Identify which cell holds the provided text, then report its (x, y) central coordinate. 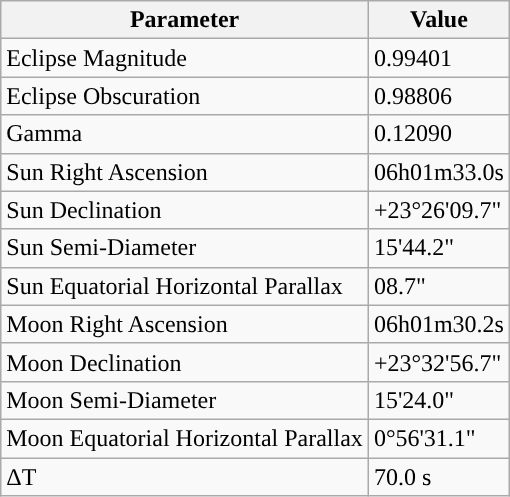
Eclipse Magnitude (185, 58)
+23°32'56.7" (438, 362)
08.7" (438, 286)
0°56'31.1" (438, 438)
0.12090 (438, 134)
+23°26'09.7" (438, 210)
Moon Right Ascension (185, 324)
Moon Declination (185, 362)
Sun Declination (185, 210)
Moon Equatorial Horizontal Parallax (185, 438)
ΔT (185, 477)
0.98806 (438, 96)
Gamma (185, 134)
0.99401 (438, 58)
15'44.2" (438, 248)
06h01m33.0s (438, 172)
70.0 s (438, 477)
Parameter (185, 20)
Eclipse Obscuration (185, 96)
Sun Right Ascension (185, 172)
15'24.0" (438, 400)
06h01m30.2s (438, 324)
Sun Equatorial Horizontal Parallax (185, 286)
Moon Semi-Diameter (185, 400)
Value (438, 20)
Sun Semi-Diameter (185, 248)
